Locate the cell with the specified text and output its [X, Y] center coordinate. 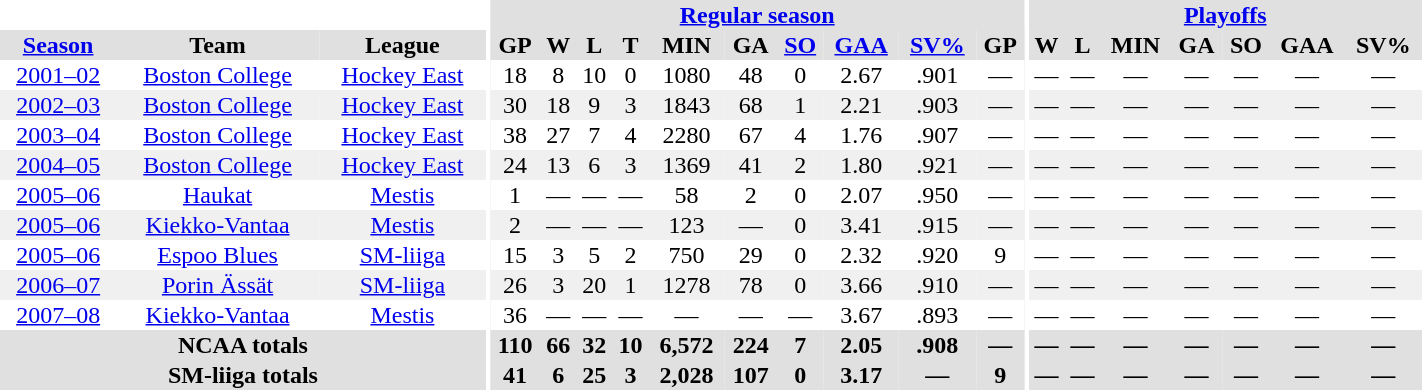
750 [686, 255]
League [402, 45]
Porin Ässät [218, 285]
123 [686, 225]
Team [218, 45]
30 [515, 105]
.920 [938, 255]
Espoo Blues [218, 255]
2004–05 [58, 165]
Season [58, 45]
58 [686, 195]
15 [515, 255]
107 [751, 375]
NCAA totals [243, 345]
5 [594, 255]
.893 [938, 315]
2280 [686, 135]
68 [751, 105]
2.07 [862, 195]
.907 [938, 135]
67 [751, 135]
2.67 [862, 75]
1080 [686, 75]
2.32 [862, 255]
3.67 [862, 315]
13 [558, 165]
Haukat [218, 195]
2.05 [862, 345]
110 [515, 345]
20 [594, 285]
66 [558, 345]
Playoffs [1225, 15]
224 [751, 345]
38 [515, 135]
.921 [938, 165]
Regular season [757, 15]
8 [558, 75]
.950 [938, 195]
2002–03 [58, 105]
6,572 [686, 345]
26 [515, 285]
36 [515, 315]
.915 [938, 225]
.903 [938, 105]
2006–07 [58, 285]
32 [594, 345]
78 [751, 285]
25 [594, 375]
1278 [686, 285]
SM-liiga totals [243, 375]
1.80 [862, 165]
3.41 [862, 225]
27 [558, 135]
1.76 [862, 135]
.901 [938, 75]
29 [751, 255]
48 [751, 75]
24 [515, 165]
3.66 [862, 285]
1369 [686, 165]
T [630, 45]
.910 [938, 285]
.908 [938, 345]
3.17 [862, 375]
2.21 [862, 105]
1843 [686, 105]
2,028 [686, 375]
2007–08 [58, 315]
2001–02 [58, 75]
2003–04 [58, 135]
